For the text-containing cell, return its midpoint in [x, y] coordinate format. 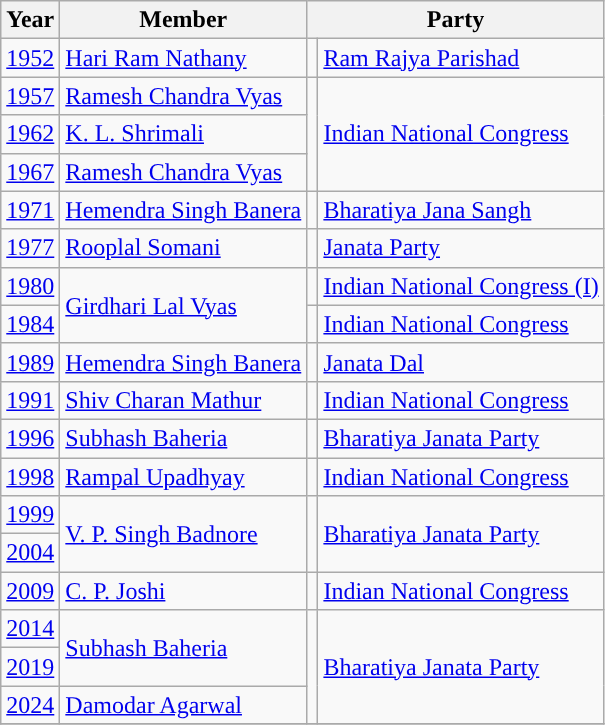
1962 [30, 134]
1952 [30, 58]
Party [456, 20]
Damodar Agarwal [184, 705]
1991 [30, 400]
Rooplal Somani [184, 248]
Shiv Charan Mathur [184, 400]
Rampal Upadhyay [184, 477]
1998 [30, 477]
1971 [30, 210]
2004 [30, 553]
2014 [30, 629]
2019 [30, 667]
Girdhari Lal Vyas [184, 305]
C. P. Joshi [184, 591]
Janata Party [461, 248]
2009 [30, 591]
Bharatiya Jana Sangh [461, 210]
Janata Dal [461, 362]
1957 [30, 96]
K. L. Shrimali [184, 134]
1989 [30, 362]
Member [184, 20]
1984 [30, 324]
1996 [30, 438]
1977 [30, 248]
Hari Ram Nathany [184, 58]
1999 [30, 515]
Indian National Congress (I) [461, 286]
V. P. Singh Badnore [184, 534]
1967 [30, 172]
2024 [30, 705]
Year [30, 20]
1980 [30, 286]
Ram Rajya Parishad [461, 58]
